Locate the cell with the specified text and output its [X, Y] center coordinate. 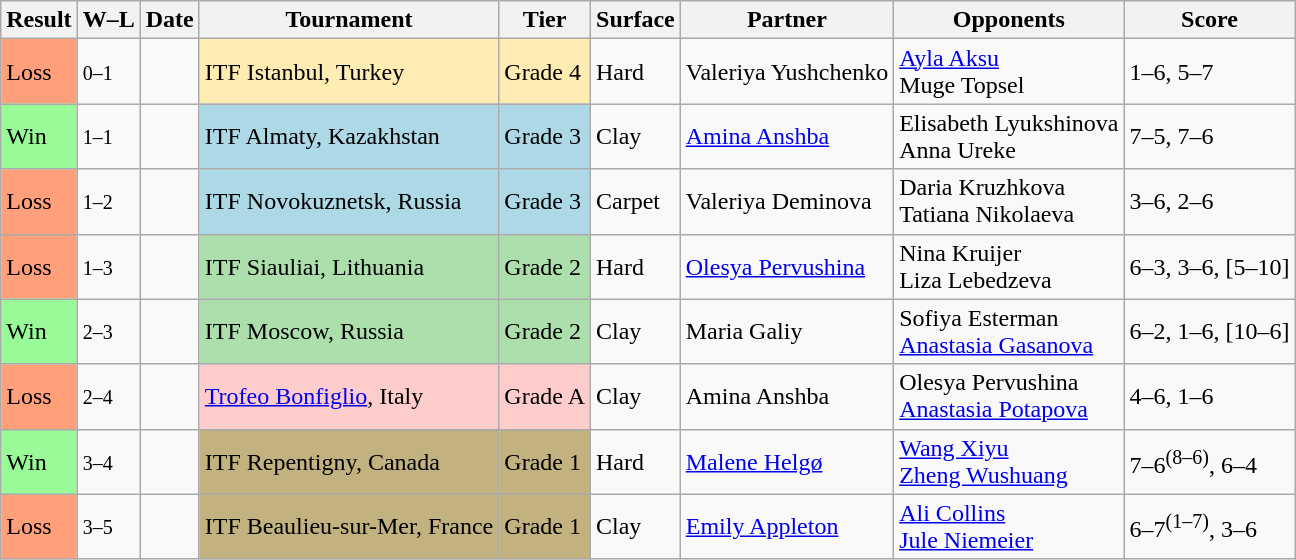
Emily Appleton [786, 526]
4–6, 1–6 [1210, 396]
7–6(8–6), 6–4 [1210, 462]
6–7(1–7), 3–6 [1210, 526]
1–6, 5–7 [1210, 72]
Tournament [349, 20]
2–4 [108, 396]
Olesya Pervushina Anastasia Potapova [1009, 396]
Ali Collins Jule Niemeier [1009, 526]
Carpet [636, 202]
6–3, 3–6, [5–10] [1210, 266]
Result [39, 20]
W–L [108, 20]
ITF Moscow, Russia [349, 332]
ITF Novokuznetsk, Russia [349, 202]
0–1 [108, 72]
Wang Xiyu Zheng Wushuang [1009, 462]
6–2, 1–6, [10–6] [1210, 332]
Daria Kruzhkova Tatiana Nikolaeva [1009, 202]
Elisabeth Lyukshinova Anna Ureke [1009, 136]
Trofeo Bonfiglio, Italy [349, 396]
ITF Almaty, Kazakhstan [349, 136]
Sofiya Esterman Anastasia Gasanova [1009, 332]
3–5 [108, 526]
Grade A [545, 396]
Valeriya Deminova [786, 202]
Partner [786, 20]
ITF Beaulieu-sur-Mer, France [349, 526]
ITF Siauliai, Lithuania [349, 266]
Maria Galiy [786, 332]
Tier [545, 20]
7–5, 7–6 [1210, 136]
ITF Repentigny, Canada [349, 462]
Grade 4 [545, 72]
Score [1210, 20]
Ayla Aksu Muge Topsel [1009, 72]
2–3 [108, 332]
ITF Istanbul, Turkey [349, 72]
Opponents [1009, 20]
3–6, 2–6 [1210, 202]
Surface [636, 20]
1–3 [108, 266]
Nina Kruijer Liza Lebedzeva [1009, 266]
Olesya Pervushina [786, 266]
Valeriya Yushchenko [786, 72]
3–4 [108, 462]
1–1 [108, 136]
Date [170, 20]
Malene Helgø [786, 462]
1–2 [108, 202]
